Scan for the cell matching the given text and deliver its (x, y) coordinate at center. 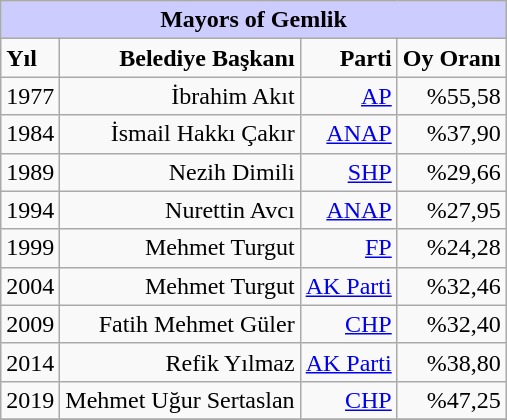
2009 (30, 324)
%29,66 (452, 172)
1984 (30, 134)
%32,40 (452, 324)
1977 (30, 96)
İbrahim Akıt (180, 96)
Mayors of Gemlik (254, 20)
AP (348, 96)
2004 (30, 286)
1999 (30, 248)
Belediye Başkanı (180, 58)
Nezih Dimili (180, 172)
SHP (348, 172)
%32,46 (452, 286)
%24,28 (452, 248)
İsmail Hakkı Çakır (180, 134)
%47,25 (452, 400)
1994 (30, 210)
2019 (30, 400)
Oy Oranı (452, 58)
%27,95 (452, 210)
1989 (30, 172)
%37,90 (452, 134)
2014 (30, 362)
FP (348, 248)
Fatih Mehmet Güler (180, 324)
Parti (348, 58)
%55,58 (452, 96)
Refik Yılmaz (180, 362)
Yıl (30, 58)
%38,80 (452, 362)
Nurettin Avcı (180, 210)
Mehmet Uğur Sertaslan (180, 400)
